Detect which cell encompasses the target text, then output its [x, y] center coordinate. 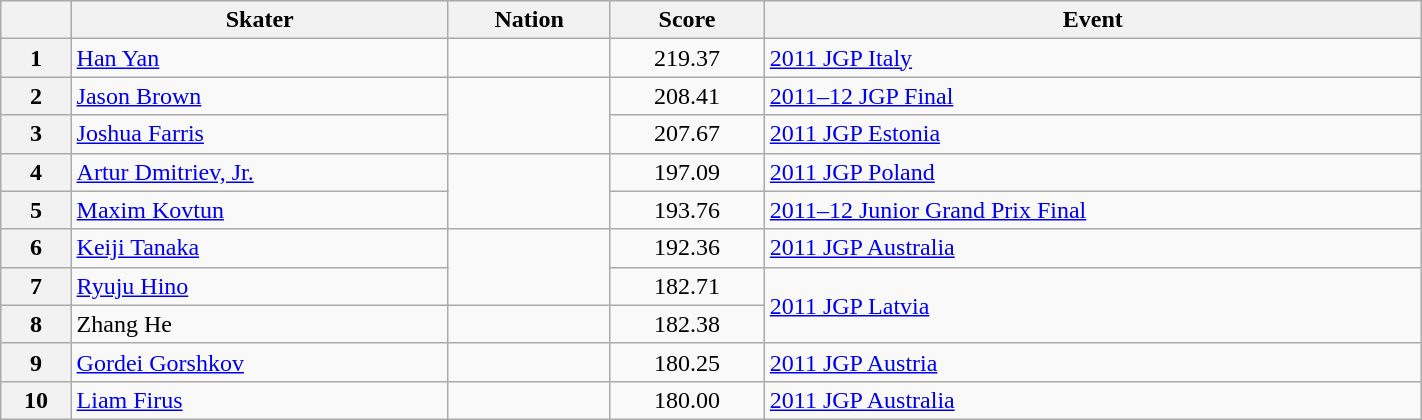
6 [36, 248]
Event [1092, 20]
Zhang He [260, 324]
Score [688, 20]
Joshua Farris [260, 134]
Artur Dmitriev, Jr. [260, 172]
Han Yan [260, 58]
2011 JGP Latvia [1092, 305]
2011–12 Junior Grand Prix Final [1092, 210]
2011 JGP Italy [1092, 58]
Nation [528, 20]
Skater [260, 20]
207.67 [688, 134]
Gordei Gorshkov [260, 362]
9 [36, 362]
Liam Firus [260, 400]
Keiji Tanaka [260, 248]
193.76 [688, 210]
3 [36, 134]
2 [36, 96]
5 [36, 210]
2011 JGP Austria [1092, 362]
Jason Brown [260, 96]
2011–12 JGP Final [1092, 96]
Ryuju Hino [260, 286]
219.37 [688, 58]
1 [36, 58]
4 [36, 172]
182.38 [688, 324]
8 [36, 324]
2011 JGP Estonia [1092, 134]
2011 JGP Poland [1092, 172]
10 [36, 400]
Maxim Kovtun [260, 210]
192.36 [688, 248]
180.00 [688, 400]
208.41 [688, 96]
197.09 [688, 172]
180.25 [688, 362]
182.71 [688, 286]
7 [36, 286]
